Output the (X, Y) coordinate of the center of the cell containing the given text.  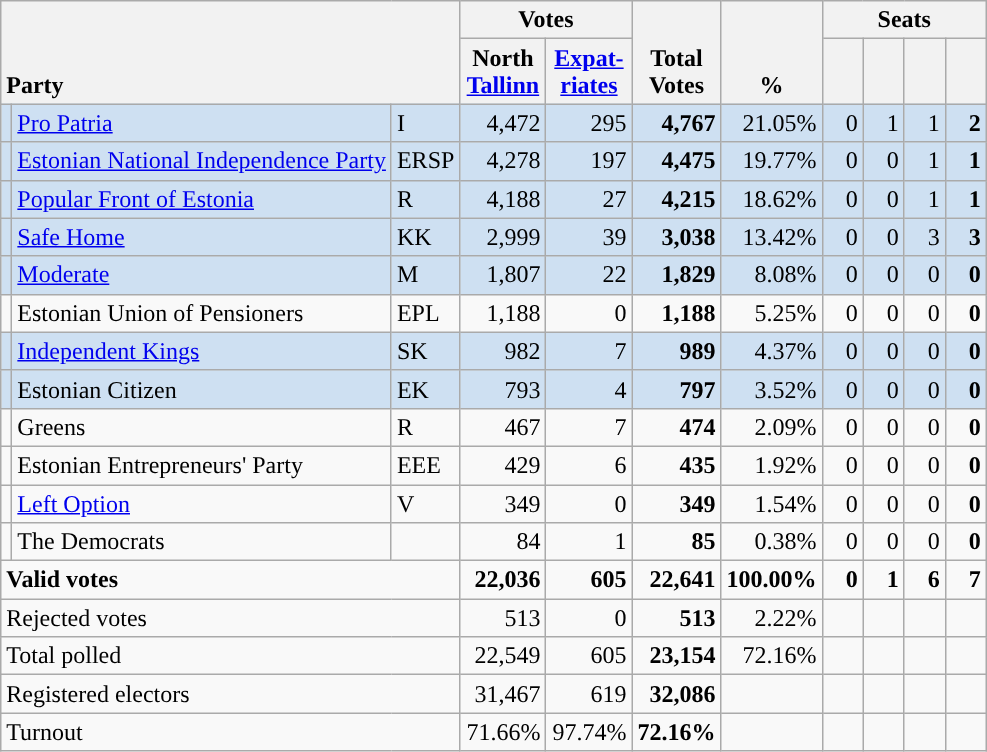
474 (676, 427)
Pro Patria (202, 123)
18.62% (772, 199)
Votes (546, 20)
Total Votes (676, 52)
23,154 (676, 656)
Seats (904, 20)
Popular Front of Estonia (202, 199)
The Democrats (202, 542)
22 (589, 275)
4.37% (772, 351)
793 (503, 389)
3.52% (772, 389)
39 (589, 237)
2,999 (503, 237)
Estonian Entrepreneurs' Party (202, 465)
295 (589, 123)
3,038 (676, 237)
ERSP (425, 161)
Estonian Union of Pensioners (202, 313)
Estonian Citizen (202, 389)
EEE (425, 465)
197 (589, 161)
5.25% (772, 313)
4,475 (676, 161)
Rejected votes (230, 618)
4,278 (503, 161)
EPL (425, 313)
21.05% (772, 123)
1,829 (676, 275)
982 (503, 351)
13.42% (772, 237)
2.22% (772, 618)
4,215 (676, 199)
KK (425, 237)
Total polled (230, 656)
Independent Kings (202, 351)
4,767 (676, 123)
Expat- riates (589, 72)
989 (676, 351)
North Tallinn (503, 72)
22,641 (676, 580)
84 (503, 542)
Valid votes (230, 580)
22,036 (503, 580)
Greens (202, 427)
Party (230, 52)
619 (589, 694)
97.74% (589, 732)
M (425, 275)
1,807 (503, 275)
4 (589, 389)
4,472 (503, 123)
Turnout (230, 732)
71.66% (503, 732)
429 (503, 465)
Estonian National Independence Party (202, 161)
4,188 (503, 199)
0.38% (772, 542)
Registered electors (230, 694)
1.54% (772, 503)
2.09% (772, 427)
% (772, 52)
797 (676, 389)
22,549 (503, 656)
Left Option (202, 503)
EK (425, 389)
SK (425, 351)
100.00% (772, 580)
1.92% (772, 465)
Safe Home (202, 237)
27 (589, 199)
V (425, 503)
467 (503, 427)
Moderate (202, 275)
19.77% (772, 161)
85 (676, 542)
435 (676, 465)
2 (966, 123)
8.08% (772, 275)
31,467 (503, 694)
32,086 (676, 694)
I (425, 123)
